Provide the (X, Y) coordinate of the cell's center where the given text is located.  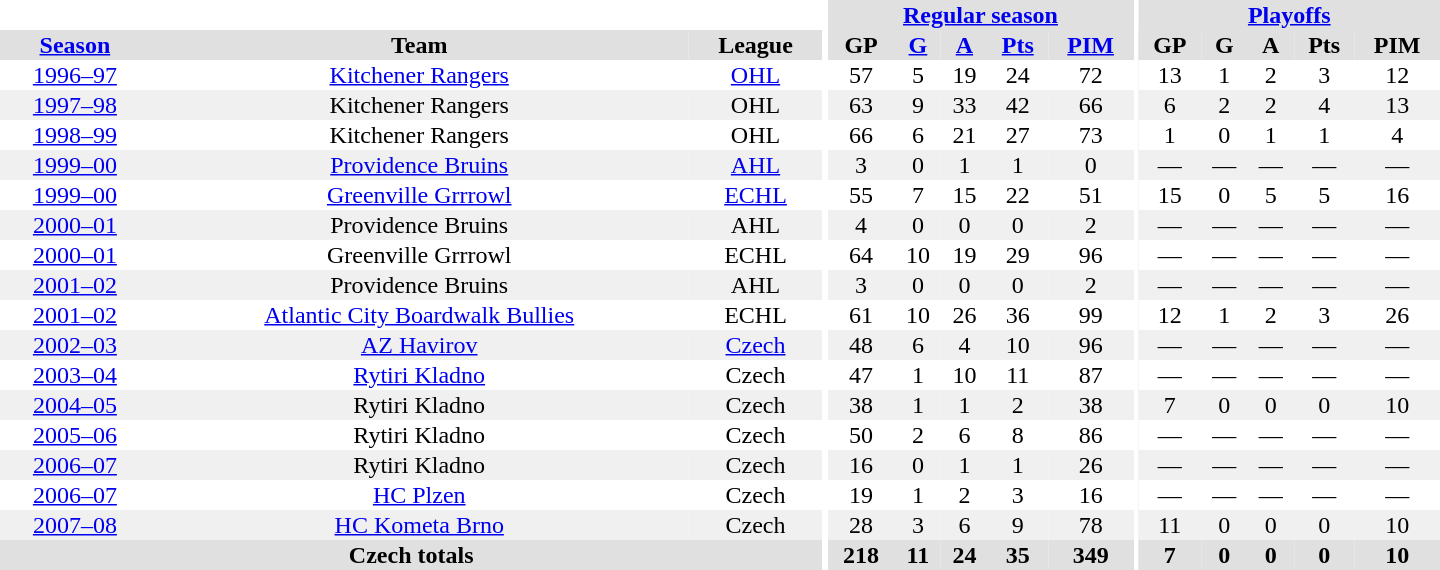
AZ Havirov (420, 345)
8 (1018, 435)
57 (862, 75)
47 (862, 375)
1996–97 (75, 75)
2004–05 (75, 405)
349 (1091, 555)
Season (75, 45)
HC Plzen (420, 495)
2005–06 (75, 435)
27 (1018, 135)
Team (420, 45)
2007–08 (75, 525)
218 (862, 555)
63 (862, 105)
50 (862, 435)
64 (862, 255)
HC Kometa Brno (420, 525)
2003–04 (75, 375)
28 (862, 525)
55 (862, 195)
72 (1091, 75)
61 (862, 315)
Atlantic City Boardwalk Bullies (420, 315)
Playoffs (1290, 15)
22 (1018, 195)
1997–98 (75, 105)
33 (964, 105)
Regular season (981, 15)
73 (1091, 135)
29 (1018, 255)
21 (964, 135)
League (756, 45)
87 (1091, 375)
48 (862, 345)
Czech totals (411, 555)
42 (1018, 105)
2002–03 (75, 345)
1998–99 (75, 135)
86 (1091, 435)
51 (1091, 195)
78 (1091, 525)
99 (1091, 315)
36 (1018, 315)
35 (1018, 555)
